Determine the [x, y] coordinate at the center of the cell enclosing the given text.  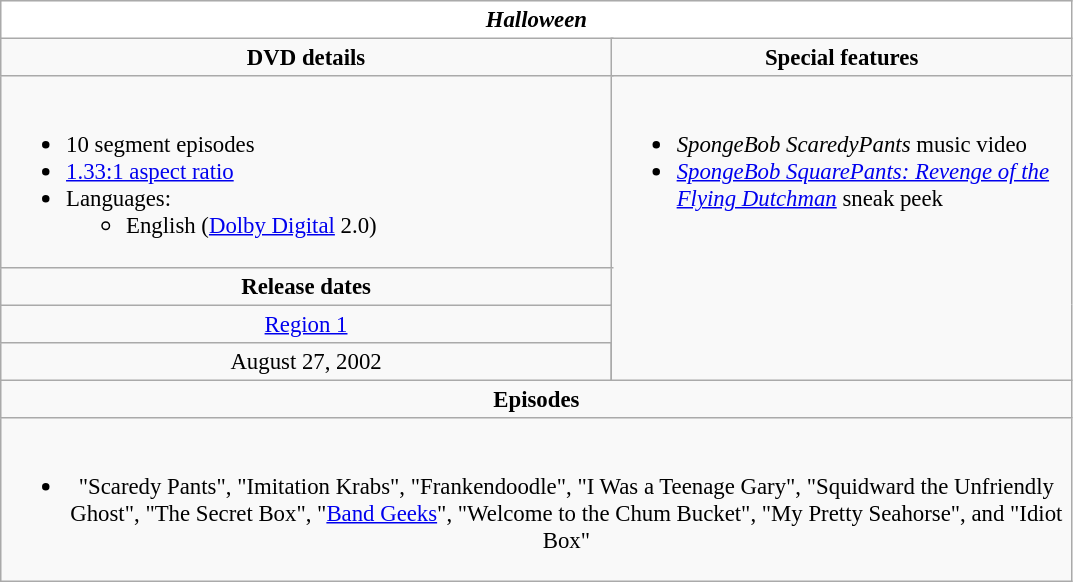
Episodes [536, 399]
SpongeBob ScaredyPants music videoSpongeBob SquarePants: Revenge of the Flying Dutchman sneak peek [842, 228]
10 segment episodes1.33:1 aspect ratioLanguages:English (Dolby Digital 2.0) [306, 172]
Region 1 [306, 324]
DVD details [306, 58]
Release dates [306, 286]
August 27, 2002 [306, 361]
Halloween [536, 20]
Special features [842, 58]
